Locate the cell with the specified text and output its (X, Y) center coordinate. 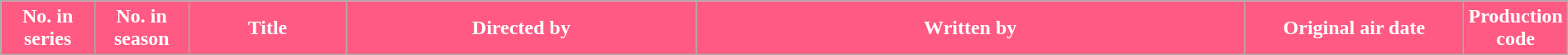
Production code (1515, 28)
Original air date (1355, 28)
No. inseason (141, 28)
Title (268, 28)
Written by (971, 28)
No. inseries (48, 28)
Directed by (521, 28)
